Scan for the cell matching the given text and deliver its (X, Y) coordinate at center. 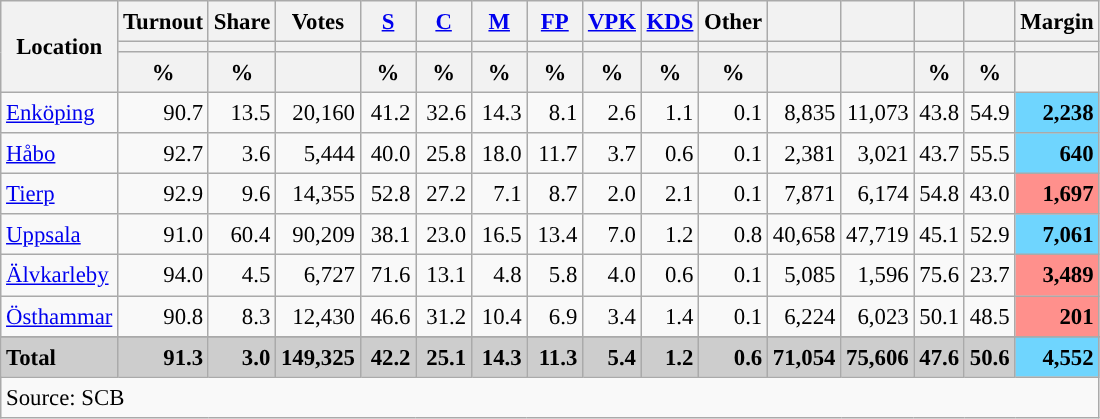
Votes (318, 22)
4.0 (612, 276)
55.5 (989, 154)
3.6 (242, 154)
1.4 (670, 316)
6,727 (318, 276)
4,552 (1057, 356)
6.9 (555, 316)
Håbo (60, 154)
38.1 (388, 234)
75.6 (939, 276)
13.5 (242, 114)
Turnout (164, 22)
94.0 (164, 276)
92.9 (164, 194)
54.8 (939, 194)
3.7 (612, 154)
60.4 (242, 234)
40.0 (388, 154)
43.0 (989, 194)
Östhammar (60, 316)
1.1 (670, 114)
50.1 (939, 316)
43.8 (939, 114)
C (444, 22)
FP (555, 22)
KDS (670, 22)
47,719 (878, 234)
5.4 (612, 356)
18.0 (499, 154)
6,023 (878, 316)
13.4 (555, 234)
7,061 (1057, 234)
52.9 (989, 234)
27.2 (444, 194)
23.0 (444, 234)
3,489 (1057, 276)
Uppsala (60, 234)
71,054 (804, 356)
45.1 (939, 234)
43.7 (939, 154)
7.1 (499, 194)
23.7 (989, 276)
71.6 (388, 276)
5,444 (318, 154)
3.0 (242, 356)
149,325 (318, 356)
Enköping (60, 114)
91.0 (164, 234)
Margin (1057, 22)
8.7 (555, 194)
4.8 (499, 276)
25.1 (444, 356)
75,606 (878, 356)
8.1 (555, 114)
90,209 (318, 234)
Location (60, 47)
Source: SCB (550, 398)
11,073 (878, 114)
9.6 (242, 194)
47.6 (939, 356)
14,355 (318, 194)
6,174 (878, 194)
91.3 (164, 356)
13.1 (444, 276)
40,658 (804, 234)
Share (242, 22)
12,430 (318, 316)
48.5 (989, 316)
Other (734, 22)
46.6 (388, 316)
5,085 (804, 276)
3.4 (612, 316)
640 (1057, 154)
8,835 (804, 114)
31.2 (444, 316)
1,596 (878, 276)
16.5 (499, 234)
42.2 (388, 356)
1,697 (1057, 194)
54.9 (989, 114)
90.8 (164, 316)
5.8 (555, 276)
7.0 (612, 234)
S (388, 22)
25.8 (444, 154)
2.0 (612, 194)
4.5 (242, 276)
2.1 (670, 194)
8.3 (242, 316)
2,381 (804, 154)
11.3 (555, 356)
10.4 (499, 316)
50.6 (989, 356)
M (499, 22)
92.7 (164, 154)
52.8 (388, 194)
11.7 (555, 154)
Tierp (60, 194)
2,238 (1057, 114)
6,224 (804, 316)
2.6 (612, 114)
0.8 (734, 234)
Älvkarleby (60, 276)
90.7 (164, 114)
3,021 (878, 154)
41.2 (388, 114)
7,871 (804, 194)
201 (1057, 316)
VPK (612, 22)
Total (60, 356)
20,160 (318, 114)
32.6 (444, 114)
